Capture the cell that displays the provided text and extract its [X, Y] central coordinate. 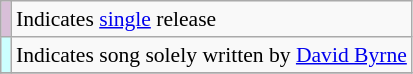
Indicates song solely written by David Byrne [212, 55]
Indicates single release [212, 19]
